Scan for the cell matching the given text and deliver its (x, y) coordinate at center. 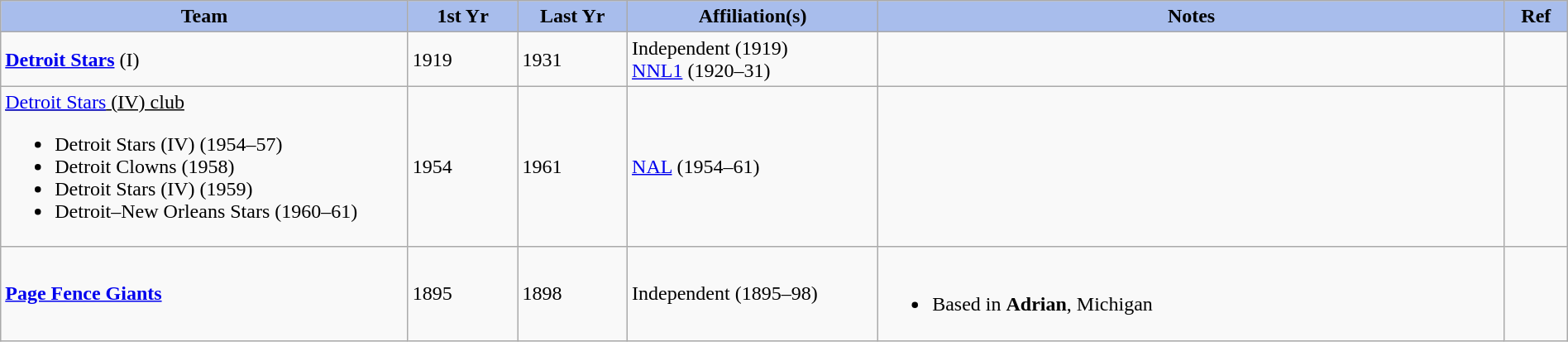
1954 (463, 166)
Independent (1895–98) (753, 293)
NAL (1954–61) (753, 166)
Notes (1192, 17)
Based in Adrian, Michigan (1192, 293)
1931 (572, 60)
Independent (1919)NNL1 (1920–31) (753, 60)
Affiliation(s) (753, 17)
Team (205, 17)
Page Fence Giants (205, 293)
Last Yr (572, 17)
1961 (572, 166)
Ref (1536, 17)
Detroit Stars (IV) clubDetroit Stars (IV) (1954–57)Detroit Clowns (1958)Detroit Stars (IV) (1959)Detroit–New Orleans Stars (1960–61) (205, 166)
1919 (463, 60)
Detroit Stars (I) (205, 60)
1898 (572, 293)
1895 (463, 293)
1st Yr (463, 17)
